Capture the cell that displays the provided text and extract its [x, y] central coordinate. 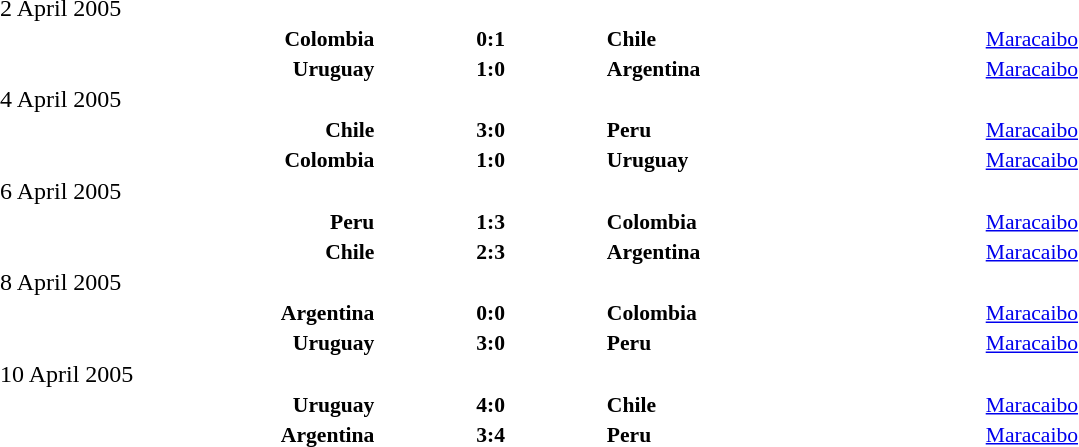
4:0 [490, 404]
0:1 [490, 38]
2:3 [490, 252]
1:3 [490, 222]
0:0 [490, 313]
Uruguay [794, 160]
